Pinpoint the cell where the given text exists, returning its (X, Y) midpoint coordinate. 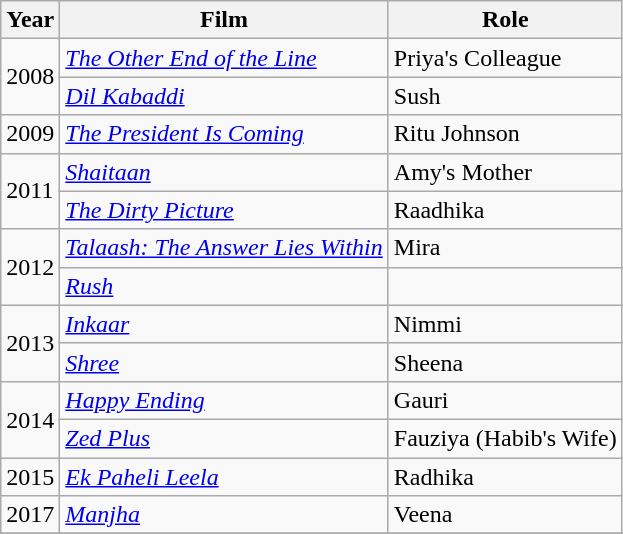
Role (505, 20)
2008 (30, 77)
Sheena (505, 362)
2013 (30, 343)
Talaash: The Answer Lies Within (224, 248)
Manjha (224, 515)
Fauziya (Habib's Wife) (505, 438)
Amy's Mother (505, 172)
2015 (30, 477)
Radhika (505, 477)
The Other End of the Line (224, 58)
Sush (505, 96)
Nimmi (505, 324)
The President Is Coming (224, 134)
Happy Ending (224, 400)
Rush (224, 286)
Shree (224, 362)
The Dirty Picture (224, 210)
Film (224, 20)
Mira (505, 248)
2017 (30, 515)
2012 (30, 267)
2009 (30, 134)
Ritu Johnson (505, 134)
Shaitaan (224, 172)
Raadhika (505, 210)
Priya's Colleague (505, 58)
Year (30, 20)
Inkaar (224, 324)
Veena (505, 515)
Ek Paheli Leela (224, 477)
Dil Kabaddi (224, 96)
2011 (30, 191)
Gauri (505, 400)
Zed Plus (224, 438)
2014 (30, 419)
